Return [X, Y] of the center of cell containing provided text 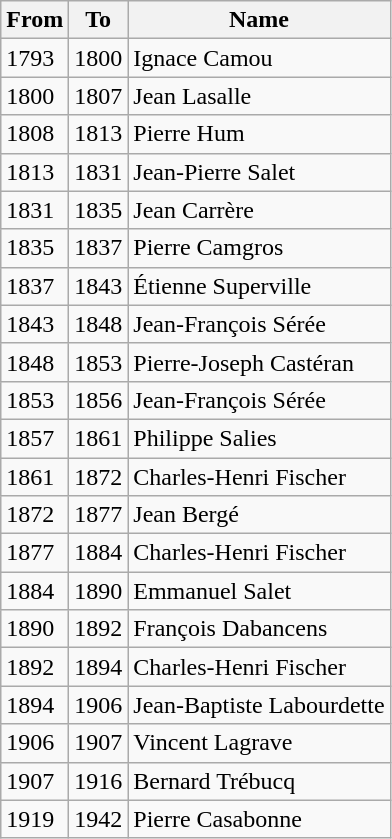
From [35, 20]
1857 [35, 438]
1856 [98, 400]
Bernard Trébucq [259, 781]
1793 [35, 58]
Pierre Casabonne [259, 819]
Pierre Camgros [259, 248]
Jean Bergé [259, 515]
Pierre Hum [259, 134]
Name [259, 20]
1916 [98, 781]
To [98, 20]
Jean Lasalle [259, 96]
Emmanuel Salet [259, 591]
Vincent Lagrave [259, 743]
Ignace Camou [259, 58]
1808 [35, 134]
Jean Carrère [259, 210]
François Dabancens [259, 629]
1942 [98, 819]
Jean-Baptiste Labourdette [259, 705]
Jean-Pierre Salet [259, 172]
Philippe Salies [259, 438]
Pierre-Joseph Castéran [259, 362]
1919 [35, 819]
Étienne Superville [259, 286]
1807 [98, 96]
